Locate the cell with the specified text and output its [x, y] center coordinate. 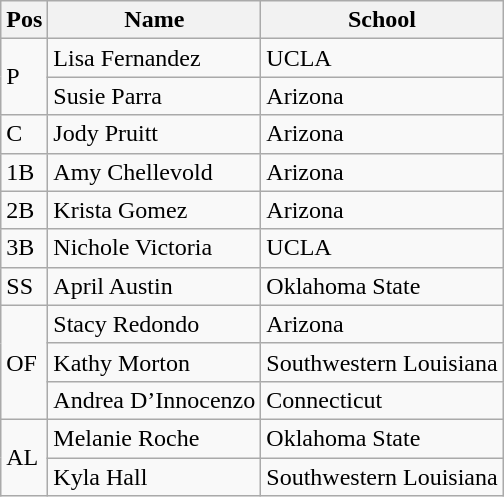
Nichole Victoria [154, 248]
April Austin [154, 286]
Andrea D’Innocenzo [154, 400]
OF [24, 362]
Lisa Fernandez [154, 58]
Kathy Morton [154, 362]
Krista Gomez [154, 210]
Jody Pruitt [154, 134]
School [382, 20]
AL [24, 457]
Pos [24, 20]
SS [24, 286]
Melanie Roche [154, 438]
Kyla Hall [154, 477]
C [24, 134]
Susie Parra [154, 96]
Amy Chellevold [154, 172]
Name [154, 20]
Stacy Redondo [154, 324]
P [24, 77]
3B [24, 248]
Connecticut [382, 400]
1B [24, 172]
2B [24, 210]
